Determine the [x, y] coordinate at the center of the cell enclosing the given text.  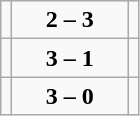
3 – 0 [70, 96]
2 – 3 [70, 20]
3 – 1 [70, 58]
